Return (x, y) of the center of cell containing provided text 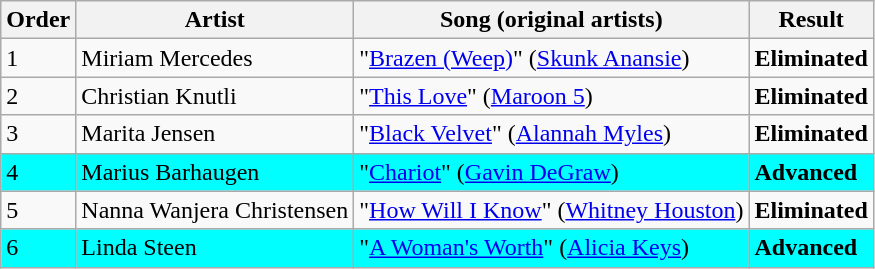
"Chariot" (Gavin DeGraw) (552, 172)
Miriam Mercedes (215, 58)
Marius Barhaugen (215, 172)
1 (38, 58)
4 (38, 172)
Artist (215, 20)
Linda Steen (215, 248)
"This Love" (Maroon 5) (552, 96)
6 (38, 248)
"Black Velvet" (Alannah Myles) (552, 134)
Order (38, 20)
Nanna Wanjera Christensen (215, 210)
Song (original artists) (552, 20)
5 (38, 210)
3 (38, 134)
Christian Knutli (215, 96)
2 (38, 96)
"A Woman's Worth" (Alicia Keys) (552, 248)
"How Will I Know" (Whitney Houston) (552, 210)
"Brazen (Weep)" (Skunk Anansie) (552, 58)
Result (811, 20)
Marita Jensen (215, 134)
